Find where the given text appears and provide that cell's center as (x, y) coordinate. 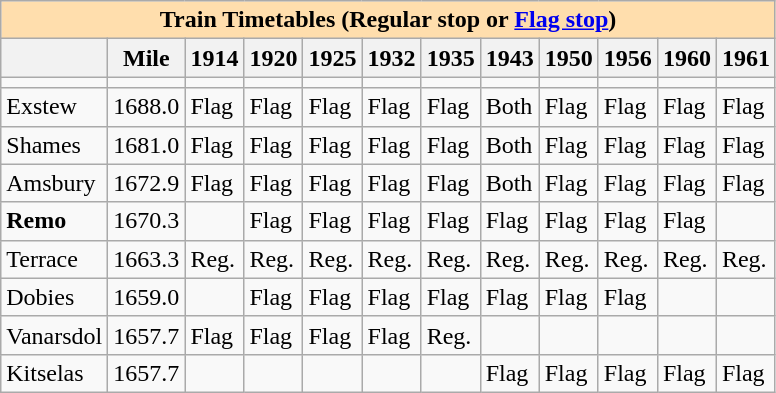
1956 (628, 58)
1961 (746, 58)
1681.0 (146, 145)
1960 (686, 58)
Mile (146, 58)
1920 (274, 58)
Exstew (54, 107)
Train Timetables (Regular stop or Flag stop) (388, 20)
Amsbury (54, 183)
1914 (214, 58)
1659.0 (146, 297)
1688.0 (146, 107)
1943 (510, 58)
Terrace (54, 259)
Kitselas (54, 373)
1670.3 (146, 221)
Dobies (54, 297)
1935 (450, 58)
Remo (54, 221)
1672.9 (146, 183)
Vanarsdol (54, 335)
Shames (54, 145)
1925 (332, 58)
1950 (568, 58)
1663.3 (146, 259)
1932 (392, 58)
